Scan for the cell matching the given text and deliver its (X, Y) coordinate at center. 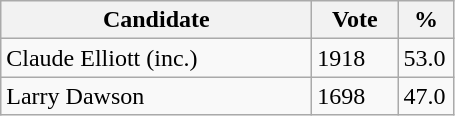
1698 (355, 96)
47.0 (426, 96)
% (426, 20)
Vote (355, 20)
Candidate (156, 20)
53.0 (426, 58)
1918 (355, 58)
Larry Dawson (156, 96)
Claude Elliott (inc.) (156, 58)
